Output the (X, Y) coordinate of the center of the cell containing the given text.  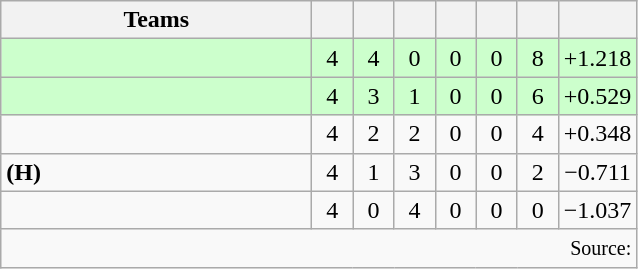
(H) (156, 172)
+0.529 (598, 96)
8 (538, 58)
+1.218 (598, 58)
−1.037 (598, 210)
Teams (156, 20)
+0.348 (598, 134)
Source: (319, 248)
−0.711 (598, 172)
6 (538, 96)
